Identify which cell holds the provided text, then report its (X, Y) central coordinate. 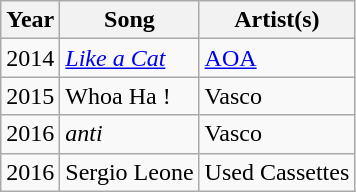
Year (30, 20)
2015 (30, 96)
Sergio Leone (130, 172)
anti (130, 134)
Like a Cat (130, 58)
Whoa Ha ! (130, 96)
Used Cassettes (277, 172)
Artist(s) (277, 20)
Song (130, 20)
2014 (30, 58)
AOA (277, 58)
